Pinpoint the cell where the given text exists, returning its (X, Y) midpoint coordinate. 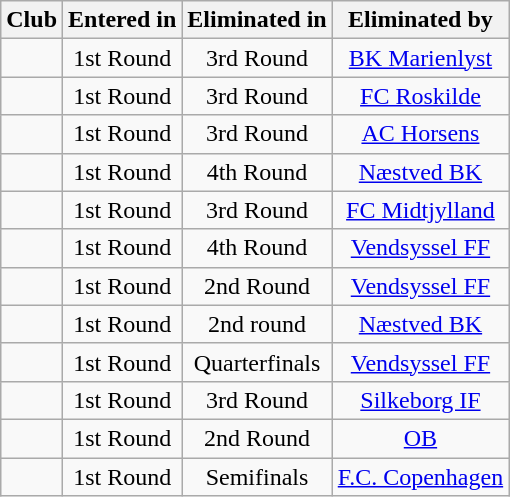
FC Midtjylland (420, 210)
2nd round (257, 324)
Entered in (122, 20)
OB (420, 438)
Quarterfinals (257, 362)
BK Marienlyst (420, 58)
F.C. Copenhagen (420, 477)
AC Horsens (420, 134)
Eliminated by (420, 20)
Silkeborg IF (420, 400)
Club (32, 20)
FC Roskilde (420, 96)
Semifinals (257, 477)
Eliminated in (257, 20)
